Scan for the cell matching the given text and deliver its (X, Y) coordinate at center. 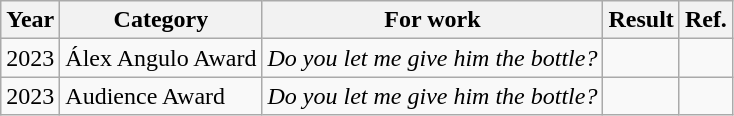
Ref. (706, 20)
Audience Award (161, 96)
Álex Angulo Award (161, 58)
For work (432, 20)
Category (161, 20)
Result (641, 20)
Year (30, 20)
